Return the [x, y] coordinate for the center point of the cell that contains the specified text.  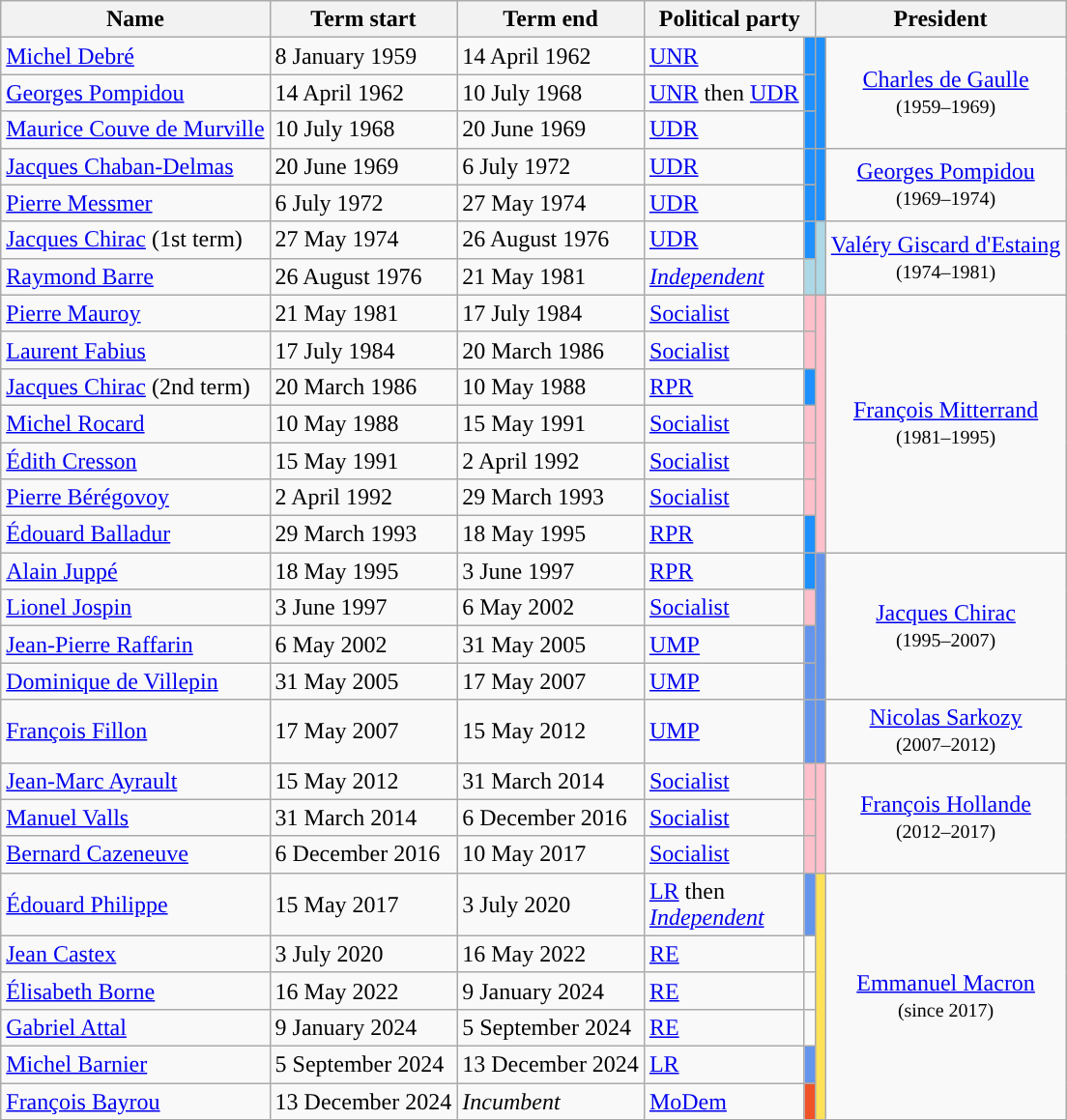
Bernard Cazeneuve [135, 854]
Gabriel Attal [135, 1027]
Jean Castex [135, 954]
Manuel Valls [135, 818]
Édith Cresson [135, 461]
Pierre Messmer [135, 203]
Raymond Barre [135, 276]
Alain Juppé [135, 571]
Jacques Chirac (1st term) [135, 240]
15 May 2017 [363, 905]
LR then Independent [724, 905]
Incumbent [551, 1101]
Lionel Jospin [135, 608]
Michel Debré [135, 56]
Political party [729, 19]
François Hollande(2012–2017) [945, 818]
François Mitterrand(1981–1995) [945, 423]
François Bayrou [135, 1101]
Georges Pompidou(1969–1974) [945, 185]
Name [135, 19]
Jacques Chaban-Delmas [135, 166]
UNR [724, 56]
Jean-Pierre Raffarin [135, 645]
Georges Pompidou [135, 93]
Michel Barnier [135, 1064]
Term start [363, 19]
Édouard Philippe [135, 905]
Independent [724, 276]
8 January 1959 [363, 56]
10 May 2017 [551, 854]
President [940, 19]
Élisabeth Borne [135, 991]
Pierre Bérégovoy [135, 498]
Charles de Gaulle(1959–1969) [945, 93]
LR [724, 1064]
Pierre Mauroy [135, 313]
Valéry Giscard d'Estaing(1974–1981) [945, 258]
Édouard Balladur [135, 534]
Jacques Chirac (2nd term) [135, 387]
Nicolas Sarkozy(2007–2012) [945, 731]
UNR then UDR [724, 93]
Michel Rocard [135, 423]
Laurent Fabius [135, 350]
Dominique de Villepin [135, 681]
Term end [551, 19]
François Fillon [135, 731]
Emmanuel Macron(since 2017) [945, 995]
Maurice Couve de Murville [135, 129]
MoDem [724, 1101]
Jean-Marc Ayrault [135, 781]
Jacques Chirac(1995–2007) [945, 626]
